Provide the [x, y] coordinate of the cell's center where the given text is located.  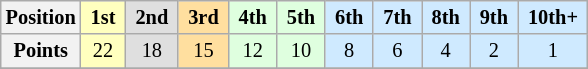
6th [349, 17]
22 [104, 51]
2 [494, 51]
8 [349, 51]
18 [152, 51]
1 [553, 51]
Position [41, 17]
7th [397, 17]
9th [494, 17]
4th [253, 17]
5th [301, 17]
10 [301, 51]
15 [203, 51]
Points [41, 51]
12 [253, 51]
4 [446, 51]
1st [104, 17]
10th+ [553, 17]
2nd [152, 17]
3rd [203, 17]
8th [446, 17]
6 [397, 51]
